Detect which cell encompasses the target text, then output its [X, Y] center coordinate. 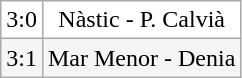
3:1 [22, 58]
3:0 [22, 20]
Mar Menor - Denia [141, 58]
Nàstic - P. Calvià [141, 20]
